Output the [x, y] coordinate of the center of the cell containing the given text.  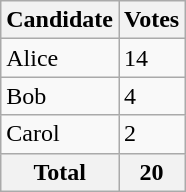
20 [151, 172]
Votes [151, 20]
Total [60, 172]
Alice [60, 58]
2 [151, 134]
14 [151, 58]
Candidate [60, 20]
Bob [60, 96]
4 [151, 96]
Carol [60, 134]
